Scan for the cell matching the given text and deliver its [X, Y] coordinate at center. 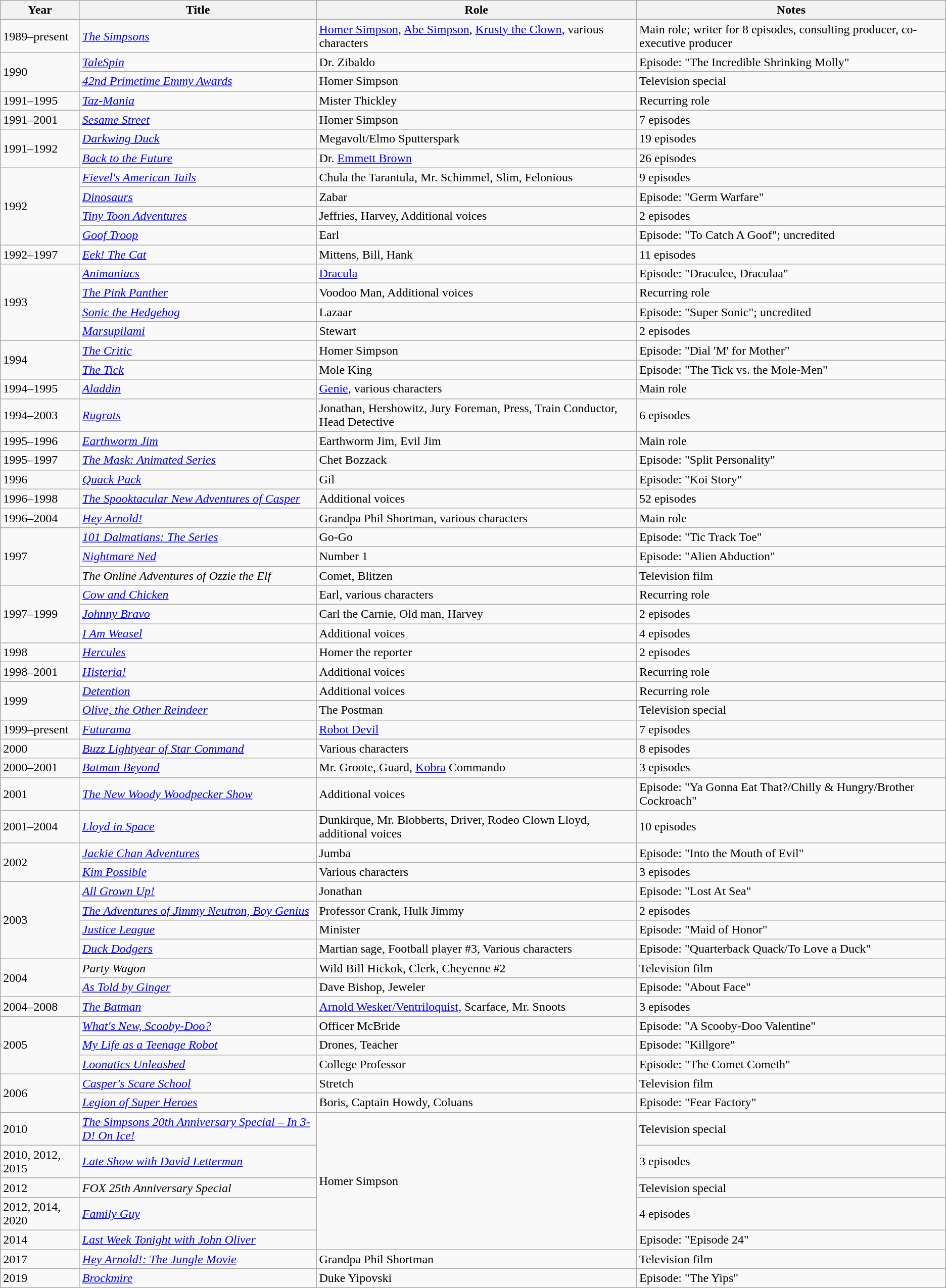
Tiny Toon Adventures [198, 216]
The Critic [198, 351]
Hercules [198, 653]
2010, 2012, 2015 [40, 1162]
Party Wagon [198, 968]
42nd Primetime Emmy Awards [198, 81]
2001–2004 [40, 826]
Episode: "Draculee, Draculaa" [791, 274]
Stretch [477, 1083]
College Professor [477, 1064]
Martian sage, Football player #3, Various characters [477, 949]
Nightmare Ned [198, 556]
The Spooktacular New Adventures of Casper [198, 499]
Go-Go [477, 537]
Episode: "About Face" [791, 987]
Genie, various characters [477, 389]
Stewart [477, 331]
2012, 2014, 2020 [40, 1213]
The Simpsons 20th Anniversary Special – In 3-D! On Ice! [198, 1128]
Carl the Carnie, Old man, Harvey [477, 614]
Earthworm Jim [198, 441]
8 episodes [791, 749]
The Postman [477, 710]
9 episodes [791, 177]
Johnny Bravo [198, 614]
Episode: "Maid of Honor" [791, 930]
Wild Bill Hickok, Clerk, Cheyenne #2 [477, 968]
Jonathan [477, 891]
2000 [40, 749]
1991–1995 [40, 101]
Darkwing Duck [198, 139]
Kim Possible [198, 872]
2014 [40, 1240]
2003 [40, 920]
Dinosaurs [198, 196]
Episode: "Fear Factory" [791, 1103]
Arnold Wesker/Ventriloquist, Scarface, Mr. Snoots [477, 1007]
Mittens, Bill, Hank [477, 254]
The Adventures of Jimmy Neutron, Boy Genius [198, 911]
Minister [477, 930]
Last Week Tonight with John Oliver [198, 1240]
Homer the reporter [477, 653]
Brockmire [198, 1278]
Aladdin [198, 389]
Grandpa Phil Shortman [477, 1259]
Lazaar [477, 312]
Batman Beyond [198, 768]
Role [477, 10]
19 episodes [791, 139]
1995–1997 [40, 460]
2000–2001 [40, 768]
Drones, Teacher [477, 1045]
Episode: "The Comet Cometh" [791, 1064]
Episode: "Super Sonic"; uncredited [791, 312]
2004–2008 [40, 1007]
The Pink Panther [198, 293]
Episode: "The Yips" [791, 1278]
Earthworm Jim, Evil Jim [477, 441]
Earl [477, 235]
Dunkirque, Mr. Blobberts, Driver, Rodeo Clown Lloyd, additional voices [477, 826]
What's New, Scooby-Doo? [198, 1026]
My Life as a Teenage Robot [198, 1045]
Quack Pack [198, 479]
Marsupilami [198, 331]
101 Dalmatians: The Series [198, 537]
Justice League [198, 930]
1995–1996 [40, 441]
1997 [40, 556]
Episode: "A Scooby-Doo Valentine" [791, 1026]
Loonatics Unleashed [198, 1064]
Robot Devil [477, 729]
1992–1997 [40, 254]
1991–2001 [40, 120]
Hey Arnold!: The Jungle Movie [198, 1259]
2005 [40, 1045]
Hey Arnold! [198, 518]
Episode: "Split Personality" [791, 460]
Zabar [477, 196]
1996–2004 [40, 518]
Notes [791, 10]
Dracula [477, 274]
10 episodes [791, 826]
The Batman [198, 1007]
6 episodes [791, 415]
Gil [477, 479]
As Told by Ginger [198, 987]
Boris, Captain Howdy, Coluans [477, 1103]
I Am Weasel [198, 633]
Olive, the Other Reindeer [198, 710]
Dr. Zibaldo [477, 62]
Rugrats [198, 415]
Dave Bishop, Jeweler [477, 987]
2004 [40, 978]
Episode: "Dial 'M' for Mother" [791, 351]
Buzz Lightyear of Star Command [198, 749]
1996–1998 [40, 499]
11 episodes [791, 254]
1997–1999 [40, 614]
1999 [40, 701]
Casper's Scare School [198, 1083]
Jackie Chan Adventures [198, 853]
2019 [40, 1278]
1990 [40, 72]
1996 [40, 479]
2002 [40, 862]
Cow and Chicken [198, 595]
TaleSpin [198, 62]
Episode: "The Tick vs. the Mole-Men" [791, 370]
The Online Adventures of Ozzie the Elf [198, 575]
52 episodes [791, 499]
The New Woody Woodpecker Show [198, 794]
1998 [40, 653]
Number 1 [477, 556]
FOX 25th Anniversary Special [198, 1187]
Earl, various characters [477, 595]
Dr. Emmett Brown [477, 158]
Grandpa Phil Shortman, various characters [477, 518]
Professor Crank, Hulk Jimmy [477, 911]
Episode: "Koi Story" [791, 479]
Episode: "Killgore" [791, 1045]
Lloyd in Space [198, 826]
Jonathan, Hershowitz, Jury Foreman, Press, Train Conductor, Head Detective [477, 415]
Histeria! [198, 672]
Episode: "Into the Mouth of Evil" [791, 853]
1994 [40, 360]
Episode: "Ya Gonna Eat That?/Chilly & Hungry/Brother Cockroach" [791, 794]
Mr. Groote, Guard, Kobra Commando [477, 768]
Episode: "The Incredible Shrinking Molly" [791, 62]
Jumba [477, 853]
Jeffries, Harvey, Additional voices [477, 216]
Comet, Blitzen [477, 575]
1989–present [40, 36]
The Simpsons [198, 36]
Back to the Future [198, 158]
Title [198, 10]
1999–present [40, 729]
Episode: "Lost At Sea" [791, 891]
2006 [40, 1093]
Taz-Mania [198, 101]
Episode: "Tic Track Toe" [791, 537]
Homer Simpson, Abe Simpson, Krusty the Clown, various characters [477, 36]
Chula the Tarantula, Mr. Schimmel, Slim, Felonious [477, 177]
2012 [40, 1187]
2017 [40, 1259]
Goof Troop [198, 235]
Mister Thickley [477, 101]
1998–2001 [40, 672]
Mole King [477, 370]
Detention [198, 691]
Duck Dodgers [198, 949]
Chet Bozzack [477, 460]
Legion of Super Heroes [198, 1103]
All Grown Up! [198, 891]
Episode: "Quarterback Quack/To Love a Duck" [791, 949]
Duke Yipovski [477, 1278]
Episode: "Episode 24" [791, 1240]
1994–2003 [40, 415]
Family Guy [198, 1213]
Megavolt/Elmo Sputterspark [477, 139]
Officer McBride [477, 1026]
2001 [40, 794]
Animaniacs [198, 274]
Eek! The Cat [198, 254]
Sonic the Hedgehog [198, 312]
1994–1995 [40, 389]
1992 [40, 206]
1991–1992 [40, 148]
Fievel's American Tails [198, 177]
Voodoo Man, Additional voices [477, 293]
2010 [40, 1128]
Episode: "To Catch A Goof"; uncredited [791, 235]
Episode: "Germ Warfare" [791, 196]
Main role; writer for 8 episodes, consulting producer, co-executive producer [791, 36]
1993 [40, 303]
Episode: "Alien Abduction" [791, 556]
The Tick [198, 370]
Year [40, 10]
26 episodes [791, 158]
The Mask: Animated Series [198, 460]
Futurama [198, 729]
Late Show with David Letterman [198, 1162]
Sesame Street [198, 120]
